Return (x, y) of the center of cell containing provided text 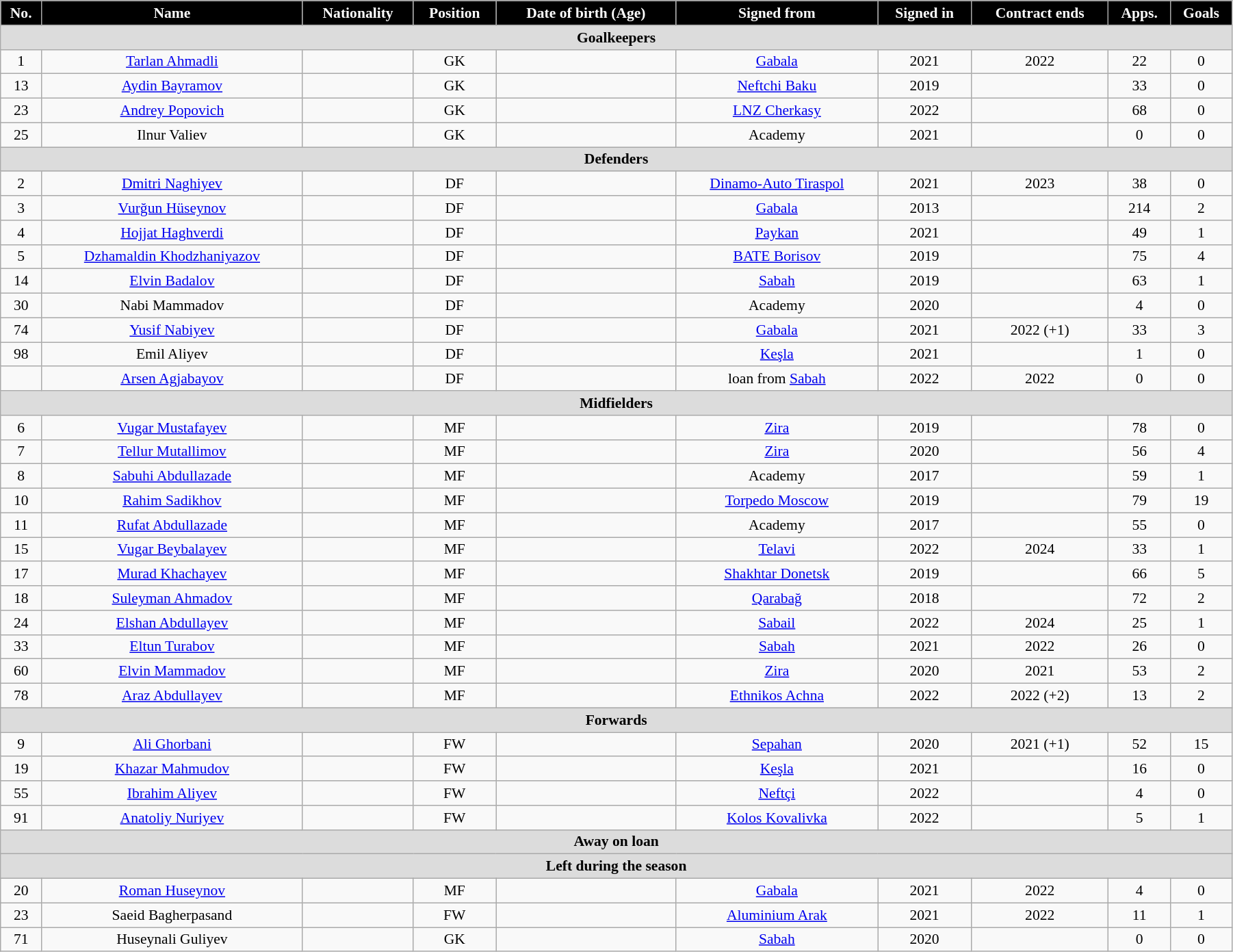
Araz Abdullayev (172, 696)
Aluminium Arak (777, 915)
Qarabağ (777, 598)
Rufat Abdullazade (172, 525)
Date of birth (Age) (586, 13)
Nationality (358, 13)
Nabi Mammadov (172, 306)
Anatoliy Nuriyev (172, 818)
66 (1140, 574)
Apps. (1140, 13)
Neftçi (777, 793)
63 (1140, 281)
Signed from (777, 13)
52 (1140, 745)
Rahim Sadikhov (172, 501)
10 (21, 501)
BATE Borisov (777, 257)
loan from Sabah (777, 379)
91 (21, 818)
Tarlan Ahmadli (172, 62)
30 (21, 306)
59 (1140, 476)
Tellur Mutallimov (172, 452)
Ethnikos Achna (777, 696)
Ilnur Valiev (172, 135)
2021 (+1) (1040, 745)
Goalkeepers (616, 38)
LNZ Cherkasy (777, 111)
Signed in (925, 13)
No. (21, 13)
Goals (1202, 13)
79 (1140, 501)
6 (21, 428)
214 (1140, 208)
Aydin Bayramov (172, 86)
Paykan (777, 233)
Dmitri Naghiyev (172, 184)
72 (1140, 598)
Elvin Badalov (172, 281)
Khazar Mahmudov (172, 769)
24 (21, 623)
Murad Khachayev (172, 574)
16 (1140, 769)
2022 (+2) (1040, 696)
Left during the season (616, 866)
Roman Huseynov (172, 891)
Andrey Popovich (172, 111)
49 (1140, 233)
Forwards (616, 720)
Neftchi Baku (777, 86)
Shakhtar Donetsk (777, 574)
Sepahan (777, 745)
Yusif Nabiyev (172, 330)
Sabail (777, 623)
2022 (+1) (1040, 330)
Eltun Turabov (172, 647)
98 (21, 355)
8 (21, 476)
Suleyman Ahmadov (172, 598)
2023 (1040, 184)
2013 (925, 208)
74 (21, 330)
Elvin Mammadov (172, 671)
75 (1140, 257)
22 (1140, 62)
Vugar Mustafayev (172, 428)
Position (454, 13)
60 (21, 671)
Ali Ghorbani (172, 745)
Contract ends (1040, 13)
Dzhamaldin Khodzhaniyazov (172, 257)
53 (1140, 671)
38 (1140, 184)
Dinamo-Auto Tiraspol (777, 184)
Sabuhi Abdullazade (172, 476)
Vurğun Hüseynov (172, 208)
Telavi (777, 550)
Arsen Agjabayov (172, 379)
Vugar Beybalayev (172, 550)
Away on loan (616, 842)
Hojjat Haghverdi (172, 233)
Ibrahim Aliyev (172, 793)
17 (21, 574)
18 (21, 598)
71 (21, 940)
Torpedo Moscow (777, 501)
Emil Aliyev (172, 355)
20 (21, 891)
14 (21, 281)
Name (172, 13)
26 (1140, 647)
68 (1140, 111)
Defenders (616, 159)
7 (21, 452)
9 (21, 745)
Saeid Bagherpasand (172, 915)
Huseynali Guliyev (172, 940)
Midfielders (616, 403)
56 (1140, 452)
Kolos Kovalivka (777, 818)
2018 (925, 598)
Elshan Abdullayev (172, 623)
